Pinpoint the cell where the given text exists, returning its (X, Y) midpoint coordinate. 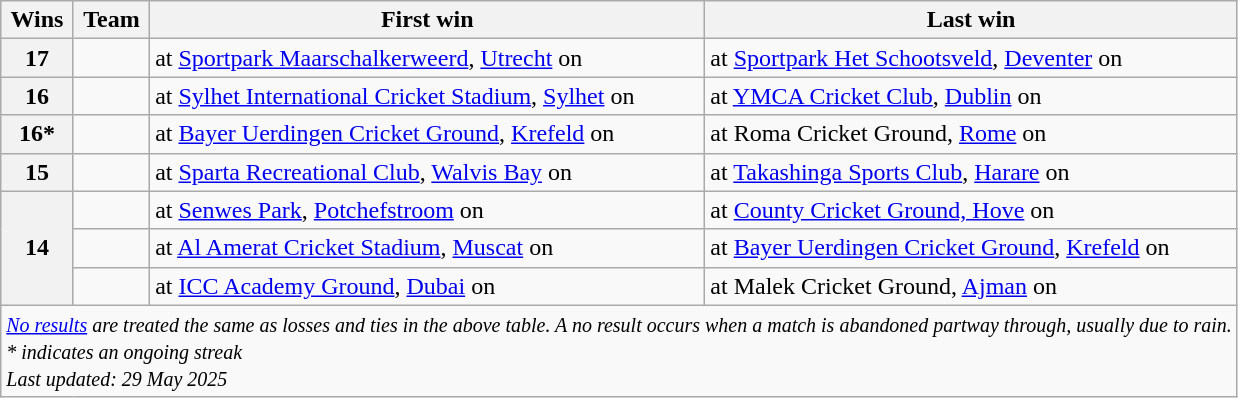
Team (111, 20)
at Sylhet International Cricket Stadium, Sylhet on (428, 96)
at ICC Academy Ground, Dubai on (428, 286)
at County Cricket Ground, Hove on (972, 210)
Wins (37, 20)
First win (428, 20)
at YMCA Cricket Club, Dublin on (972, 96)
at Al Amerat Cricket Stadium, Muscat on (428, 248)
15 (37, 172)
Last win (972, 20)
at Malek Cricket Ground, Ajman on (972, 286)
at Sparta Recreational Club, Walvis Bay on (428, 172)
14 (37, 248)
at Senwes Park, Potchefstroom on (428, 210)
at Takashinga Sports Club, Harare on (972, 172)
16* (37, 134)
16 (37, 96)
at Sportpark Het Schootsveld, Deventer on (972, 58)
at Sportpark Maarschalkerweerd, Utrecht on (428, 58)
at Roma Cricket Ground, Rome on (972, 134)
17 (37, 58)
